Detect which cell encompasses the target text, then output its (X, Y) center coordinate. 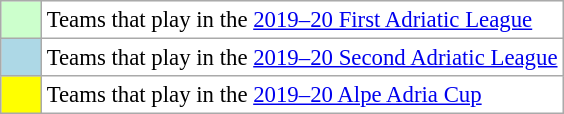
Teams that play in the 2019–20 Alpe Adria Cup (302, 95)
Teams that play in the 2019–20 First Adriatic League (302, 20)
Teams that play in the 2019–20 Second Adriatic League (302, 58)
